From the cell containing the given text, extract its center point as (x, y) coordinate. 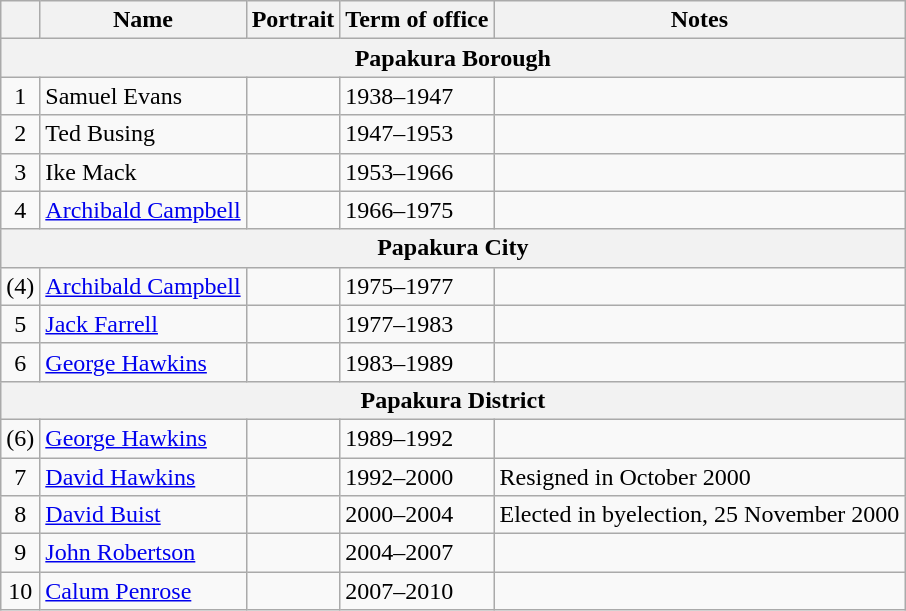
1938–1947 (417, 96)
5 (20, 324)
Portrait (293, 20)
1989–1992 (417, 438)
1977–1983 (417, 324)
1966–1975 (417, 210)
1992–2000 (417, 477)
(6) (20, 438)
1953–1966 (417, 172)
4 (20, 210)
6 (20, 362)
7 (20, 477)
Resigned in October 2000 (700, 477)
(4) (20, 286)
9 (20, 553)
Samuel Evans (143, 96)
1 (20, 96)
2 (20, 134)
Elected in byelection, 25 November 2000 (700, 515)
Term of office (417, 20)
John Robertson (143, 553)
2007–2010 (417, 591)
1947–1953 (417, 134)
Notes (700, 20)
Papakura District (453, 400)
1975–1977 (417, 286)
Ted Busing (143, 134)
David Hawkins (143, 477)
Jack Farrell (143, 324)
Papakura Borough (453, 58)
2000–2004 (417, 515)
1983–1989 (417, 362)
8 (20, 515)
10 (20, 591)
Ike Mack (143, 172)
David Buist (143, 515)
3 (20, 172)
Name (143, 20)
Calum Penrose (143, 591)
2004–2007 (417, 553)
Papakura City (453, 248)
